Pinpoint the cell where the given text exists, returning its (X, Y) midpoint coordinate. 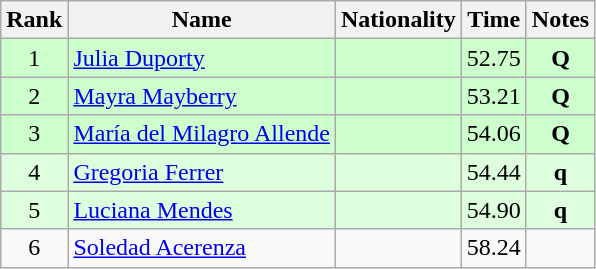
54.06 (494, 134)
54.44 (494, 172)
Nationality (399, 20)
6 (34, 248)
Notes (560, 20)
Mayra Mayberry (202, 96)
Soledad Acerenza (202, 248)
2 (34, 96)
58.24 (494, 248)
52.75 (494, 58)
54.90 (494, 210)
3 (34, 134)
5 (34, 210)
Rank (34, 20)
Name (202, 20)
53.21 (494, 96)
Luciana Mendes (202, 210)
Time (494, 20)
Julia Duporty (202, 58)
1 (34, 58)
María del Milagro Allende (202, 134)
4 (34, 172)
Gregoria Ferrer (202, 172)
